Identify which cell holds the provided text, then report its [X, Y] central coordinate. 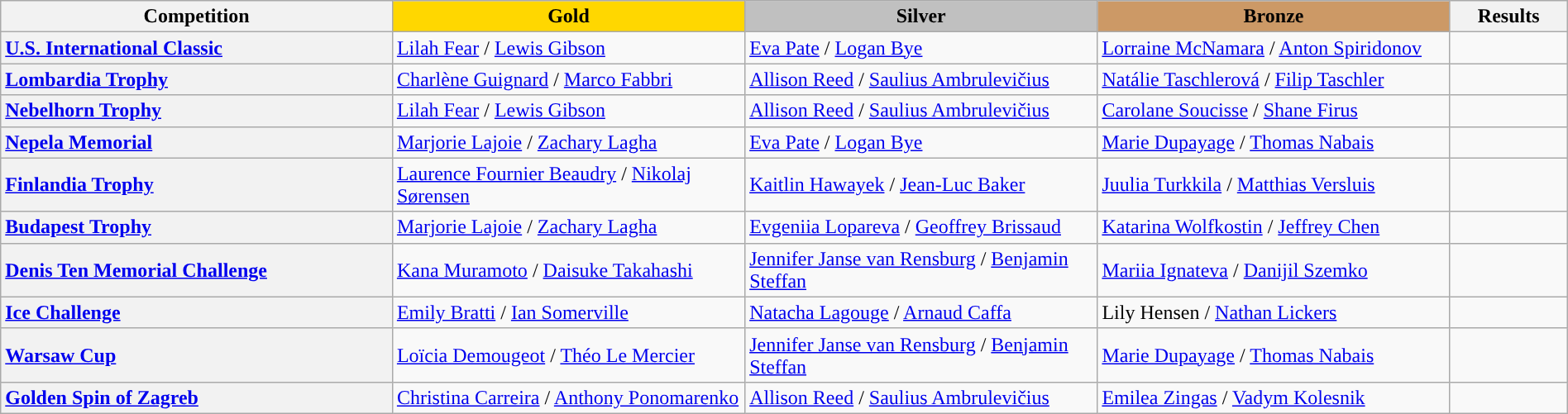
Gold [568, 17]
Ice Challenge [197, 312]
Carolane Soucisse / Shane Firus [1274, 111]
Mariia Ignateva / Danijil Szemko [1274, 269]
Lily Hensen / Nathan Lickers [1274, 312]
Kana Muramoto / Daisuke Takahashi [568, 269]
Nebelhorn Trophy [197, 111]
Loïcia Demougeot / Théo Le Mercier [568, 355]
Budapest Trophy [197, 227]
Katarina Wolfkostin / Jeffrey Chen [1274, 227]
Bronze [1274, 17]
Warsaw Cup [197, 355]
Emilea Zingas / Vadym Kolesnik [1274, 397]
Natacha Lagouge / Arnaud Caffa [921, 312]
Results [1508, 17]
Natálie Taschlerová / Filip Taschler [1274, 79]
Golden Spin of Zagreb [197, 397]
Lorraine McNamara / Anton Spiridonov [1274, 48]
Kaitlin Hawayek / Jean-Luc Baker [921, 185]
Christina Carreira / Anthony Ponomarenko [568, 397]
Silver [921, 17]
Competition [197, 17]
Juulia Turkkila / Matthias Versluis [1274, 185]
Charlène Guignard / Marco Fabbri [568, 79]
U.S. International Classic [197, 48]
Emily Bratti / Ian Somerville [568, 312]
Finlandia Trophy [197, 185]
Lombardia Trophy [197, 79]
Nepela Memorial [197, 142]
Laurence Fournier Beaudry / Nikolaj Sørensen [568, 185]
Denis Ten Memorial Challenge [197, 269]
Evgeniia Lopareva / Geoffrey Brissaud [921, 227]
